Find where the given text appears and provide that cell's center as (x, y) coordinate. 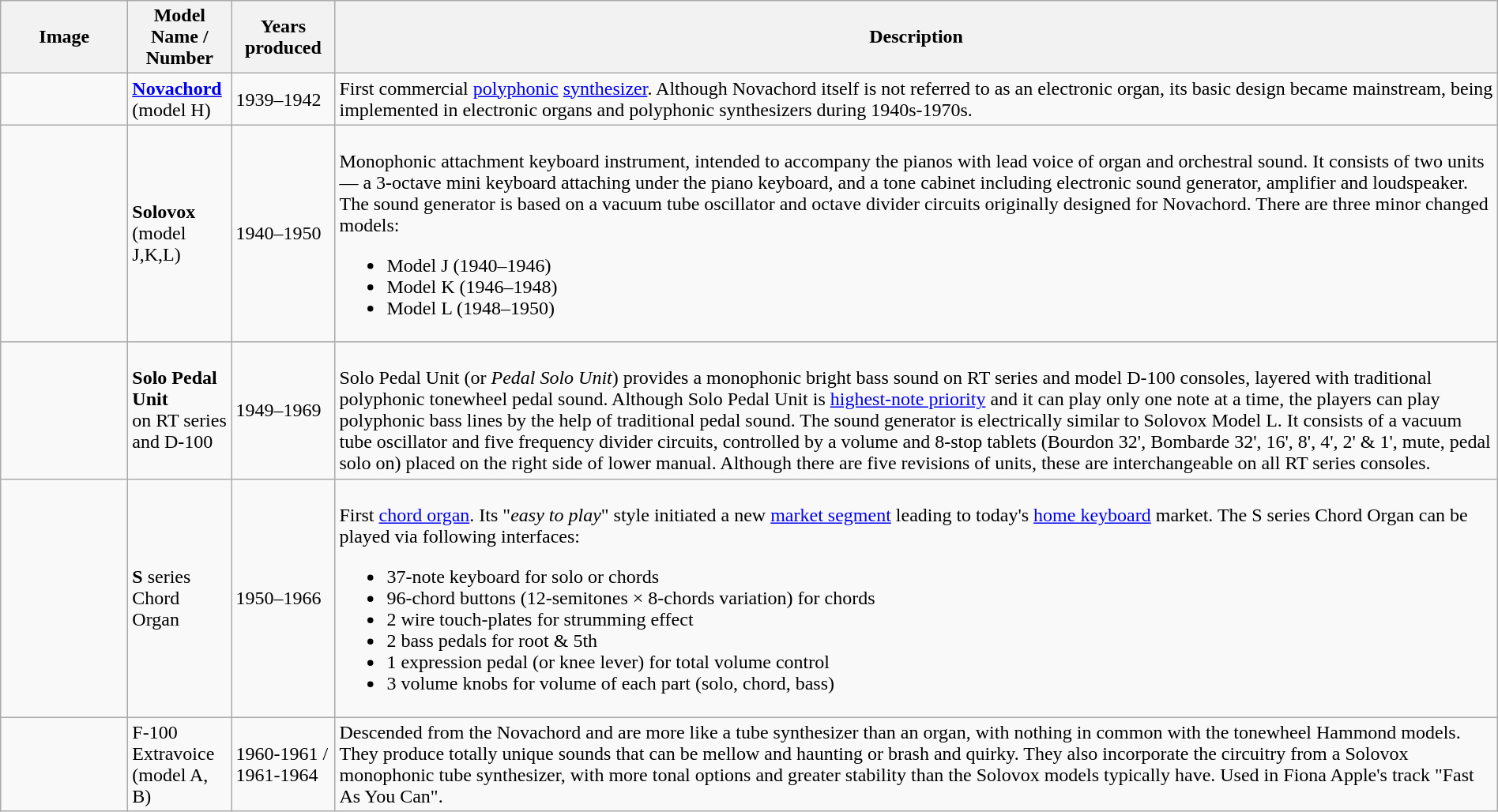
Image (65, 37)
S series Chord Organ (180, 598)
1939–1942 (283, 100)
Description (916, 37)
1950–1966 (283, 598)
Solo Pedal Unit on RT series and D-100 (180, 411)
1949–1969 (283, 411)
Solovox (model J,K,L) (180, 234)
1940–1950 (283, 234)
Model Name / Number (180, 37)
1960-1961 / 1961-1964 (283, 765)
Years produced (283, 37)
F-100 Extravoice(model A, B) (180, 765)
Novachord (model H) (180, 100)
